Locate the cell with the specified text and output its [x, y] center coordinate. 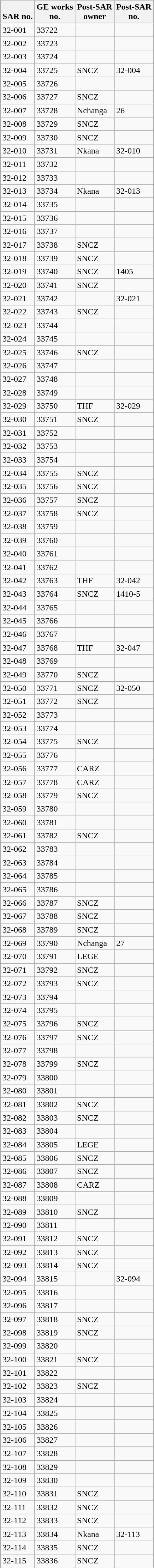
33762 [55, 567]
32-024 [18, 339]
27 [134, 943]
33799 [55, 1064]
32-067 [18, 916]
32-008 [18, 124]
33752 [55, 433]
33814 [55, 1266]
32-071 [18, 970]
33770 [55, 675]
33760 [55, 540]
32-014 [18, 205]
32-104 [18, 1413]
33766 [55, 621]
33738 [55, 245]
33819 [55, 1333]
32-068 [18, 930]
1410-5 [134, 594]
33792 [55, 970]
32-001 [18, 30]
32-012 [18, 177]
33791 [55, 957]
32-054 [18, 742]
32-064 [18, 876]
32-073 [18, 997]
33753 [55, 446]
32-043 [18, 594]
33777 [55, 768]
33831 [55, 1494]
33823 [55, 1386]
32-030 [18, 420]
33788 [55, 916]
32-044 [18, 607]
32-025 [18, 352]
32-098 [18, 1333]
33793 [55, 983]
33808 [55, 1185]
33748 [55, 379]
33826 [55, 1427]
32-091 [18, 1238]
32-086 [18, 1171]
33835 [55, 1548]
33765 [55, 607]
32-063 [18, 863]
33767 [55, 634]
32-093 [18, 1266]
33761 [55, 554]
33825 [55, 1413]
32-022 [18, 312]
33821 [55, 1359]
33824 [55, 1400]
33742 [55, 298]
32-106 [18, 1440]
32-057 [18, 782]
32-074 [18, 1010]
33723 [55, 43]
33794 [55, 997]
33836 [55, 1561]
33789 [55, 930]
33785 [55, 876]
33781 [55, 822]
33747 [55, 366]
32-088 [18, 1198]
33744 [55, 325]
33739 [55, 258]
32-096 [18, 1306]
33827 [55, 1440]
32-112 [18, 1521]
32-033 [18, 460]
33736 [55, 218]
33805 [55, 1145]
32-111 [18, 1507]
33759 [55, 527]
32-028 [18, 393]
33779 [55, 795]
33783 [55, 849]
32-090 [18, 1225]
32-092 [18, 1252]
33758 [55, 513]
33787 [55, 903]
32-103 [18, 1400]
GE worksno. [55, 12]
33804 [55, 1131]
32-056 [18, 768]
33743 [55, 312]
33830 [55, 1480]
33776 [55, 755]
32-058 [18, 795]
33722 [55, 30]
32-017 [18, 245]
32-053 [18, 728]
32-079 [18, 1078]
33741 [55, 285]
32-065 [18, 889]
33774 [55, 728]
32-039 [18, 540]
33750 [55, 406]
33726 [55, 84]
32-048 [18, 661]
33732 [55, 164]
33809 [55, 1198]
33764 [55, 594]
33803 [55, 1118]
32-052 [18, 715]
32-019 [18, 272]
32-107 [18, 1453]
33755 [55, 473]
32-081 [18, 1104]
32-015 [18, 218]
32-084 [18, 1145]
32-100 [18, 1359]
33818 [55, 1319]
33751 [55, 420]
32-109 [18, 1480]
33810 [55, 1212]
32-046 [18, 634]
32-069 [18, 943]
32-018 [18, 258]
32-072 [18, 983]
33725 [55, 70]
33771 [55, 688]
33778 [55, 782]
33754 [55, 460]
32-115 [18, 1561]
32-045 [18, 621]
33768 [55, 648]
32-085 [18, 1158]
33730 [55, 137]
32-076 [18, 1037]
32-087 [18, 1185]
33806 [55, 1158]
33773 [55, 715]
32-041 [18, 567]
Post-SARowner [95, 12]
33817 [55, 1306]
32-097 [18, 1319]
32-061 [18, 836]
33784 [55, 863]
32-089 [18, 1212]
33749 [55, 393]
32-075 [18, 1024]
32-055 [18, 755]
33797 [55, 1037]
32-016 [18, 231]
33801 [55, 1091]
33834 [55, 1534]
26 [134, 110]
32-031 [18, 433]
32-078 [18, 1064]
33737 [55, 231]
33786 [55, 889]
32-099 [18, 1346]
32-034 [18, 473]
32-049 [18, 675]
Post-SARno. [134, 12]
33757 [55, 500]
33820 [55, 1346]
33812 [55, 1238]
33780 [55, 809]
32-105 [18, 1427]
32-059 [18, 809]
33795 [55, 1010]
32-082 [18, 1118]
1405 [134, 272]
32-108 [18, 1467]
32-066 [18, 903]
32-095 [18, 1292]
33807 [55, 1171]
32-011 [18, 164]
33798 [55, 1051]
33829 [55, 1467]
32-038 [18, 527]
33832 [55, 1507]
32-005 [18, 84]
32-037 [18, 513]
33800 [55, 1078]
33815 [55, 1279]
33802 [55, 1104]
33790 [55, 943]
33833 [55, 1521]
32-040 [18, 554]
32-009 [18, 137]
32-002 [18, 43]
32-060 [18, 822]
32-003 [18, 57]
32-110 [18, 1494]
33728 [55, 110]
SAR no. [18, 12]
32-036 [18, 500]
33816 [55, 1292]
33782 [55, 836]
32-023 [18, 325]
33729 [55, 124]
33731 [55, 151]
32-077 [18, 1051]
32-006 [18, 97]
32-114 [18, 1548]
32-062 [18, 849]
32-083 [18, 1131]
33822 [55, 1373]
33828 [55, 1453]
32-007 [18, 110]
32-101 [18, 1373]
33733 [55, 177]
33813 [55, 1252]
32-035 [18, 487]
32-027 [18, 379]
33727 [55, 97]
32-102 [18, 1386]
33772 [55, 701]
32-051 [18, 701]
33740 [55, 272]
33745 [55, 339]
32-080 [18, 1091]
33735 [55, 205]
32-032 [18, 446]
32-020 [18, 285]
33811 [55, 1225]
32-070 [18, 957]
33746 [55, 352]
33756 [55, 487]
33724 [55, 57]
33775 [55, 742]
33763 [55, 580]
33769 [55, 661]
33734 [55, 191]
33796 [55, 1024]
32-026 [18, 366]
